Output the [X, Y] coordinate of the center of the cell containing the given text.  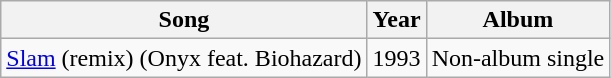
Slam (remix) (Onyx feat. Biohazard) [184, 58]
1993 [396, 58]
Year [396, 20]
Album [518, 20]
Non-album single [518, 58]
Song [184, 20]
